Scan for the cell matching the given text and deliver its (X, Y) coordinate at center. 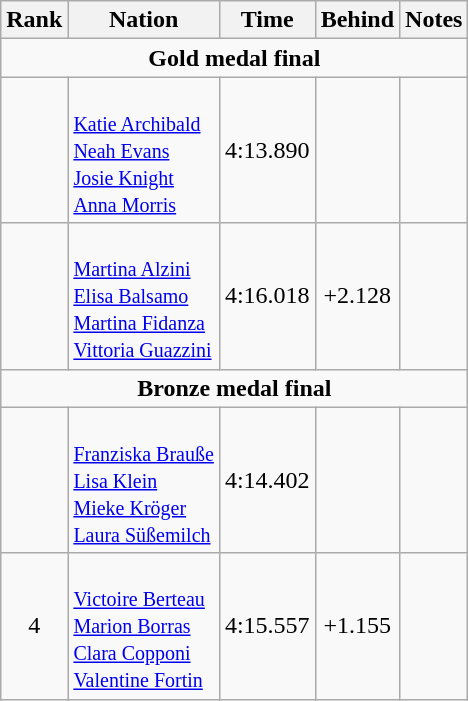
4 (34, 626)
4:16.018 (267, 296)
4:14.402 (267, 480)
+1.155 (357, 626)
4:15.557 (267, 626)
Katie ArchibaldNeah EvansJosie KnightAnna Morris (144, 150)
Bronze medal final (234, 388)
Rank (34, 20)
Behind (357, 20)
Gold medal final (234, 58)
4:13.890 (267, 150)
Martina AlziniElisa BalsamoMartina FidanzaVittoria Guazzini (144, 296)
Victoire BerteauMarion BorrasClara CopponiValentine Fortin (144, 626)
+2.128 (357, 296)
Nation (144, 20)
Time (267, 20)
Notes (434, 20)
Franziska BraußeLisa KleinMieke KrögerLaura Süßemilch (144, 480)
